Extract the (X, Y) coordinate from the center of the cell holding the provided text.  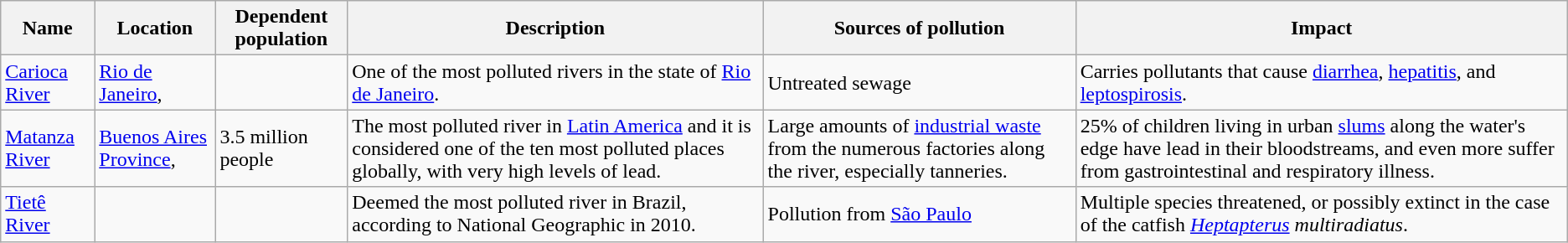
Carries pollutants that cause diarrhea, hepatitis, and leptospirosis. (1322, 82)
Location (155, 28)
One of the most polluted rivers in the state of Rio de Janeiro. (555, 82)
Buenos Aires Province, (155, 148)
Matanza River (48, 148)
Rio de Janeiro, (155, 82)
Deemed the most polluted river in Brazil, according to National Geographic in 2010. (555, 215)
Name (48, 28)
Dependent population (281, 28)
Carioca River (48, 82)
Sources of pollution (920, 28)
Description (555, 28)
Impact (1322, 28)
Multiple species threatened, or possibly extinct in the case of the catfish Heptapterus multiradiatus. (1322, 215)
Untreated sewage (920, 82)
Tietê River (48, 215)
The most polluted river in Latin America and it is considered one of the ten most polluted places globally, with very high levels of lead. (555, 148)
Pollution from São Paulo (920, 215)
3.5 million people (281, 148)
Large amounts of industrial waste from the numerous factories along the river, especially tanneries. (920, 148)
